Output the (x, y) coordinate of the center of the cell containing the given text.  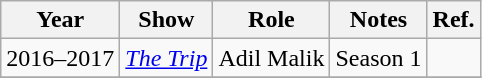
2016–2017 (60, 58)
Adil Malik (272, 58)
Year (60, 20)
The Trip (166, 58)
Show (166, 20)
Role (272, 20)
Notes (378, 20)
Season 1 (378, 58)
Ref. (454, 20)
